Scan for the cell matching the given text and deliver its (X, Y) coordinate at center. 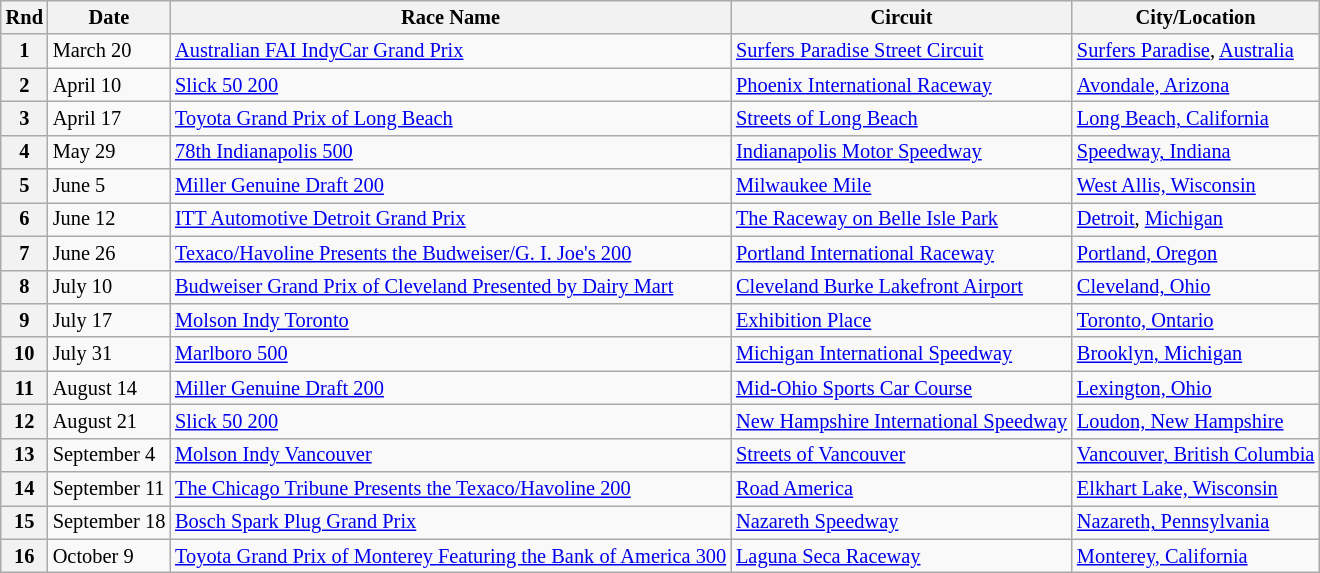
3 (24, 118)
11 (24, 388)
July 31 (109, 354)
City/Location (1196, 17)
New Hampshire International Speedway (902, 421)
Loudon, New Hampshire (1196, 421)
Cleveland Burke Lakefront Airport (902, 287)
10 (24, 354)
Surfers Paradise, Australia (1196, 51)
Portland, Oregon (1196, 253)
12 (24, 421)
4 (24, 152)
7 (24, 253)
August 14 (109, 388)
ITT Automotive Detroit Grand Prix (450, 219)
September 4 (109, 455)
June 12 (109, 219)
Texaco/Havoline Presents the Budweiser/G. I. Joe's 200 (450, 253)
Bosch Spark Plug Grand Prix (450, 522)
Toronto, Ontario (1196, 320)
2 (24, 85)
9 (24, 320)
Molson Indy Vancouver (450, 455)
October 9 (109, 556)
Detroit, Michigan (1196, 219)
The Chicago Tribune Presents the Texaco/Havoline 200 (450, 489)
Laguna Seca Raceway (902, 556)
Surfers Paradise Street Circuit (902, 51)
Race Name (450, 17)
Exhibition Place (902, 320)
Streets of Vancouver (902, 455)
Mid-Ohio Sports Car Course (902, 388)
September 11 (109, 489)
August 21 (109, 421)
July 10 (109, 287)
Road America (902, 489)
Streets of Long Beach (902, 118)
1 (24, 51)
May 29 (109, 152)
September 18 (109, 522)
13 (24, 455)
March 20 (109, 51)
June 26 (109, 253)
Michigan International Speedway (902, 354)
West Allis, Wisconsin (1196, 186)
78th Indianapolis 500 (450, 152)
Toyota Grand Prix of Long Beach (450, 118)
Brooklyn, Michigan (1196, 354)
Molson Indy Toronto (450, 320)
Lexington, Ohio (1196, 388)
Date (109, 17)
Marlboro 500 (450, 354)
5 (24, 186)
Nazareth, Pennsylvania (1196, 522)
Cleveland, Ohio (1196, 287)
April 17 (109, 118)
15 (24, 522)
July 17 (109, 320)
Nazareth Speedway (902, 522)
Vancouver, British Columbia (1196, 455)
Long Beach, California (1196, 118)
Phoenix International Raceway (902, 85)
8 (24, 287)
Budweiser Grand Prix of Cleveland Presented by Dairy Mart (450, 287)
Monterey, California (1196, 556)
June 5 (109, 186)
Avondale, Arizona (1196, 85)
April 10 (109, 85)
Portland International Raceway (902, 253)
Circuit (902, 17)
Rnd (24, 17)
Speedway, Indiana (1196, 152)
Toyota Grand Prix of Monterey Featuring the Bank of America 300 (450, 556)
Elkhart Lake, Wisconsin (1196, 489)
Indianapolis Motor Speedway (902, 152)
16 (24, 556)
14 (24, 489)
The Raceway on Belle Isle Park (902, 219)
Australian FAI IndyCar Grand Prix (450, 51)
Milwaukee Mile (902, 186)
6 (24, 219)
